Search for the cell housing the specified text and yield its [X, Y] center coordinate. 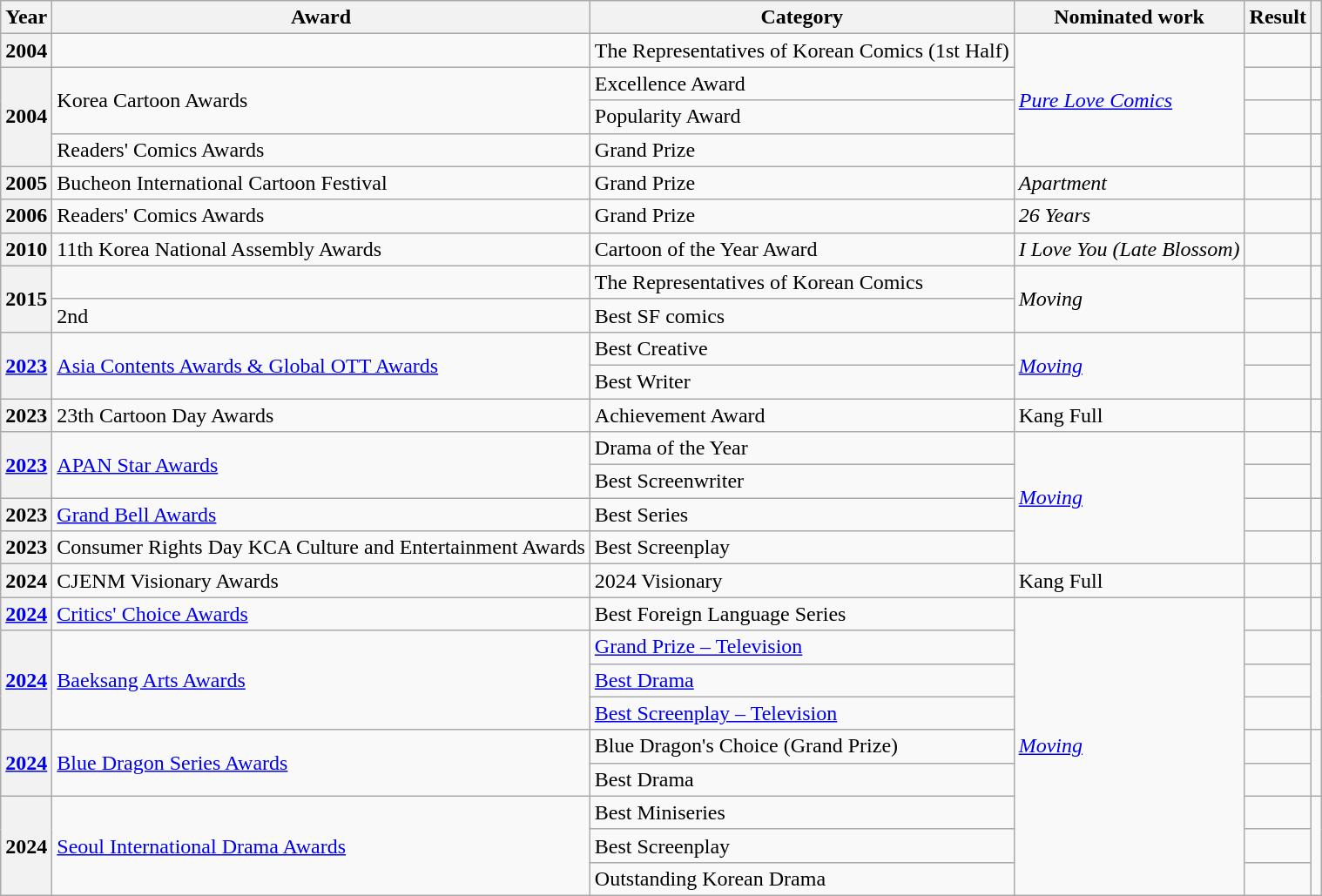
2010 [26, 249]
Best Creative [801, 348]
Drama of the Year [801, 448]
Apartment [1129, 183]
Grand Prize – Television [801, 647]
Year [26, 17]
Best Series [801, 515]
Best Foreign Language Series [801, 614]
Best Writer [801, 381]
Best Screenplay – Television [801, 713]
2024 Visionary [801, 581]
Bucheon International Cartoon Festival [320, 183]
Award [320, 17]
Korea Cartoon Awards [320, 100]
Nominated work [1129, 17]
The Representatives of Korean Comics [801, 282]
Blue Dragon Series Awards [320, 763]
Excellence Award [801, 84]
Consumer Rights Day KCA Culture and Entertainment Awards [320, 548]
Category [801, 17]
Best Miniseries [801, 812]
Cartoon of the Year Award [801, 249]
APAN Star Awards [320, 465]
Baeksang Arts Awards [320, 680]
CJENM Visionary Awards [320, 581]
Blue Dragon's Choice (Grand Prize) [801, 746]
Pure Love Comics [1129, 100]
Best Screenwriter [801, 482]
2015 [26, 299]
Asia Contents Awards & Global OTT Awards [320, 365]
11th Korea National Assembly Awards [320, 249]
Seoul International Drama Awards [320, 845]
Achievement Award [801, 415]
Best SF comics [801, 315]
2005 [26, 183]
Popularity Award [801, 117]
26 Years [1129, 216]
2006 [26, 216]
I Love You (Late Blossom) [1129, 249]
2nd [320, 315]
Grand Bell Awards [320, 515]
The Representatives of Korean Comics (1st Half) [801, 51]
Result [1278, 17]
23th Cartoon Day Awards [320, 415]
Outstanding Korean Drama [801, 879]
Critics' Choice Awards [320, 614]
